Provide the (X, Y) coordinate of the cell's center where the given text is located.  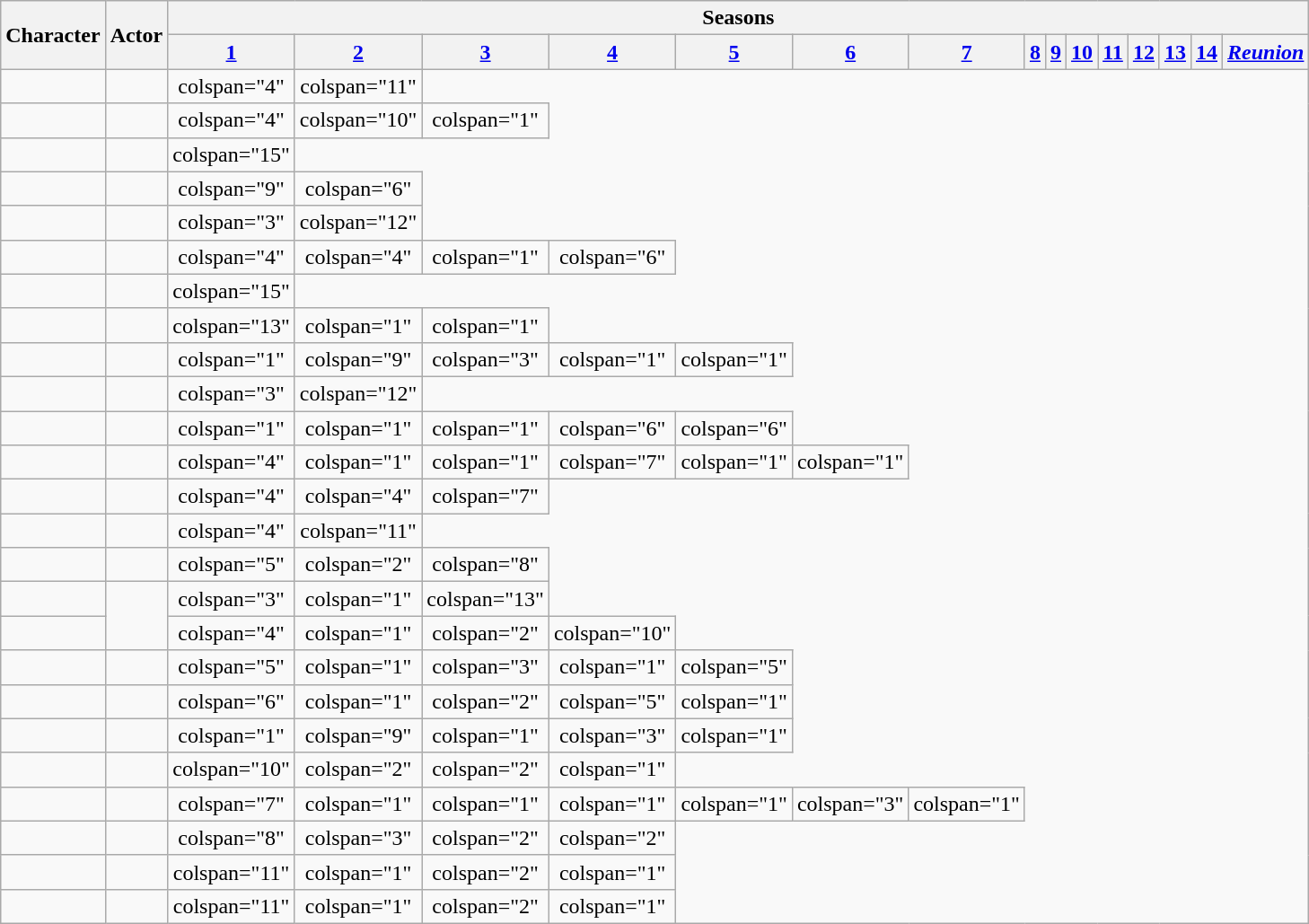
Seasons (738, 18)
8 (1034, 52)
12 (1144, 52)
4 (612, 52)
13 (1174, 52)
2 (358, 52)
Character (53, 35)
Actor (136, 35)
1 (232, 52)
9 (1056, 52)
10 (1083, 52)
3 (486, 52)
11 (1113, 52)
6 (850, 52)
5 (734, 52)
Reunion (1266, 52)
7 (967, 52)
14 (1207, 52)
